Search for the cell housing the specified text and yield its (x, y) center coordinate. 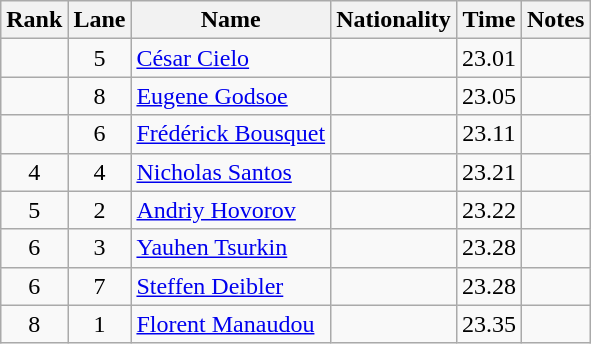
Frédérick Bousquet (231, 134)
Notes (555, 20)
Rank (34, 20)
Name (231, 20)
Eugene Godsoe (231, 96)
23.35 (488, 324)
Florent Manaudou (231, 324)
Nicholas Santos (231, 172)
Lane (100, 20)
Andriy Hovorov (231, 210)
23.05 (488, 96)
2 (100, 210)
3 (100, 248)
7 (100, 286)
Time (488, 20)
23.22 (488, 210)
23.01 (488, 58)
Nationality (394, 20)
23.11 (488, 134)
Steffen Deibler (231, 286)
1 (100, 324)
César Cielo (231, 58)
Yauhen Tsurkin (231, 248)
23.21 (488, 172)
